For the text-containing cell, return its midpoint in (X, Y) coordinate format. 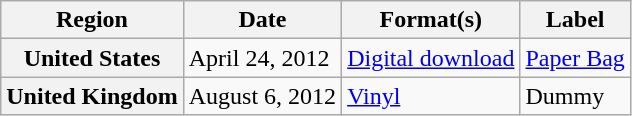
Label (575, 20)
Digital download (431, 58)
United States (92, 58)
Date (262, 20)
Region (92, 20)
August 6, 2012 (262, 96)
Format(s) (431, 20)
Dummy (575, 96)
Paper Bag (575, 58)
April 24, 2012 (262, 58)
United Kingdom (92, 96)
Vinyl (431, 96)
